Pinpoint the cell where the given text exists, returning its [x, y] midpoint coordinate. 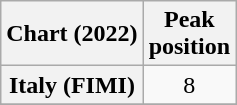
8 [189, 85]
Chart (2022) [72, 34]
Peakposition [189, 34]
Italy (FIMI) [72, 85]
